Scan for the cell matching the given text and deliver its (x, y) coordinate at center. 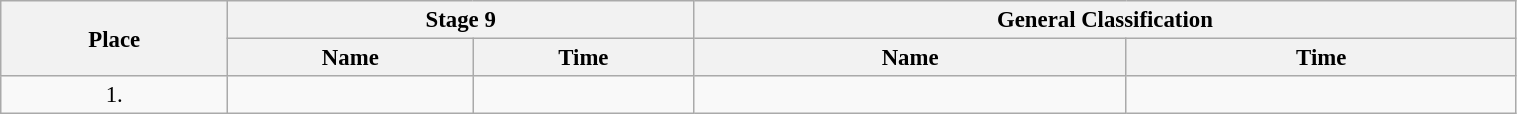
Stage 9 (461, 20)
General Classification (1105, 20)
1. (114, 95)
Place (114, 38)
